Locate the cell with the specified text and output its [X, Y] center coordinate. 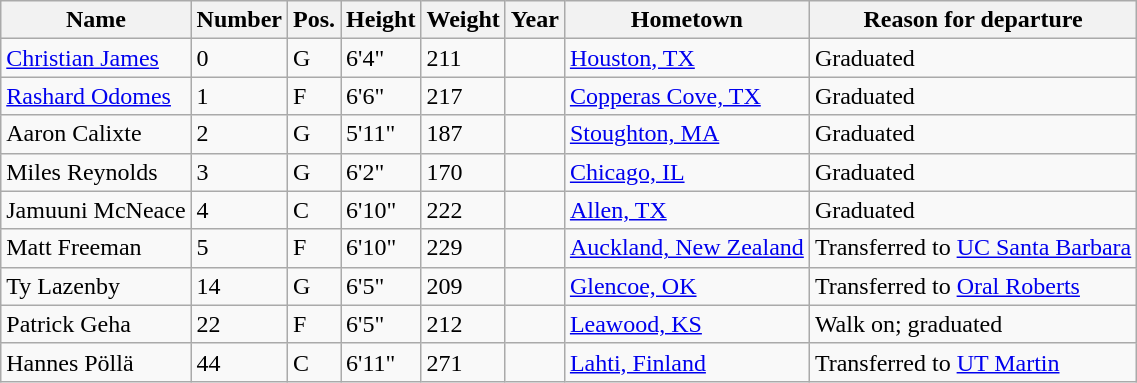
Hannes Pöllä [96, 362]
5'11" [381, 134]
Pos. [314, 20]
Matt Freeman [96, 248]
44 [239, 362]
Glencoe, OK [686, 286]
22 [239, 324]
Stoughton, MA [686, 134]
Patrick Geha [96, 324]
217 [463, 96]
5 [239, 248]
209 [463, 286]
Hometown [686, 20]
Transferred to Oral Roberts [972, 286]
3 [239, 172]
271 [463, 362]
Year [534, 20]
170 [463, 172]
Miles Reynolds [96, 172]
6'6" [381, 96]
Weight [463, 20]
Transferred to UT Martin [972, 362]
6'11" [381, 362]
Aaron Calixte [96, 134]
222 [463, 210]
Reason for departure [972, 20]
Houston, TX [686, 58]
6'2" [381, 172]
187 [463, 134]
229 [463, 248]
0 [239, 58]
212 [463, 324]
Leawood, KS [686, 324]
4 [239, 210]
14 [239, 286]
Lahti, Finland [686, 362]
Number [239, 20]
Ty Lazenby [96, 286]
211 [463, 58]
Rashard Odomes [96, 96]
Transferred to UC Santa Barbara [972, 248]
1 [239, 96]
Copperas Cove, TX [686, 96]
Walk on; graduated [972, 324]
Auckland, New Zealand [686, 248]
Allen, TX [686, 210]
6'4" [381, 58]
Christian James [96, 58]
Height [381, 20]
Chicago, IL [686, 172]
2 [239, 134]
Name [96, 20]
Jamuuni McNeace [96, 210]
